Return (x, y) of the center of cell containing provided text 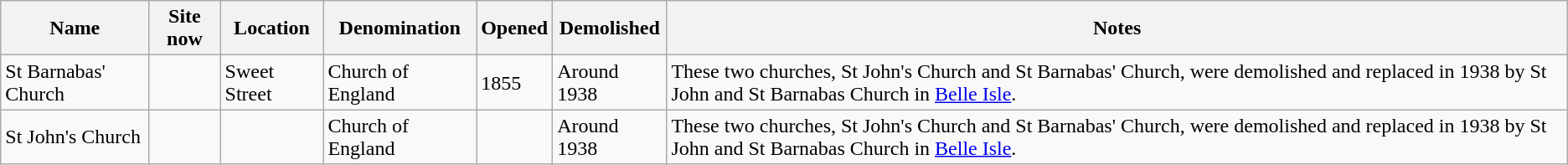
Sweet Street (271, 82)
Opened (514, 28)
Name (75, 28)
Denomination (400, 28)
Location (271, 28)
Notes (1117, 28)
Demolished (610, 28)
Site now (184, 28)
St John's Church (75, 137)
St Barnabas' Church (75, 82)
1855 (514, 82)
